For the text-containing cell, return its midpoint in (x, y) coordinate format. 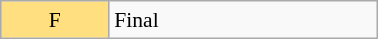
F (54, 20)
Final (244, 20)
